Determine the [x, y] coordinate at the center of the cell enclosing the given text.  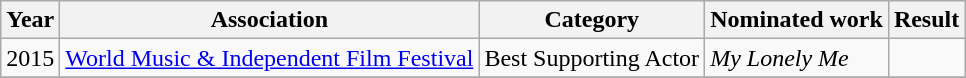
Category [592, 20]
Nominated work [797, 20]
Result [926, 20]
My Lonely Me [797, 58]
Year [30, 20]
Association [270, 20]
Best Supporting Actor [592, 58]
2015 [30, 58]
World Music & Independent Film Festival [270, 58]
